Return (X, Y) of the center of cell containing provided text 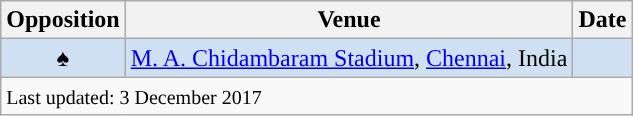
M. A. Chidambaram Stadium, Chennai, India (349, 58)
Venue (349, 20)
Opposition (63, 20)
Date (602, 20)
♠ (63, 58)
Last updated: 3 December 2017 (316, 96)
